Determine the [x, y] coordinate at the center of the cell enclosing the given text.  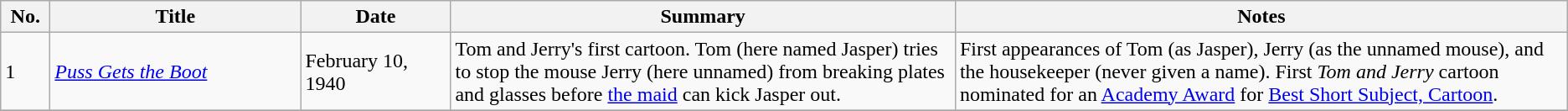
February 10, 1940 [375, 71]
No. [25, 17]
1 [25, 71]
Date [375, 17]
Summary [703, 17]
Title [176, 17]
Notes [1261, 17]
Puss Gets the Boot [176, 71]
